Pinpoint the cell where the given text exists, returning its (x, y) midpoint coordinate. 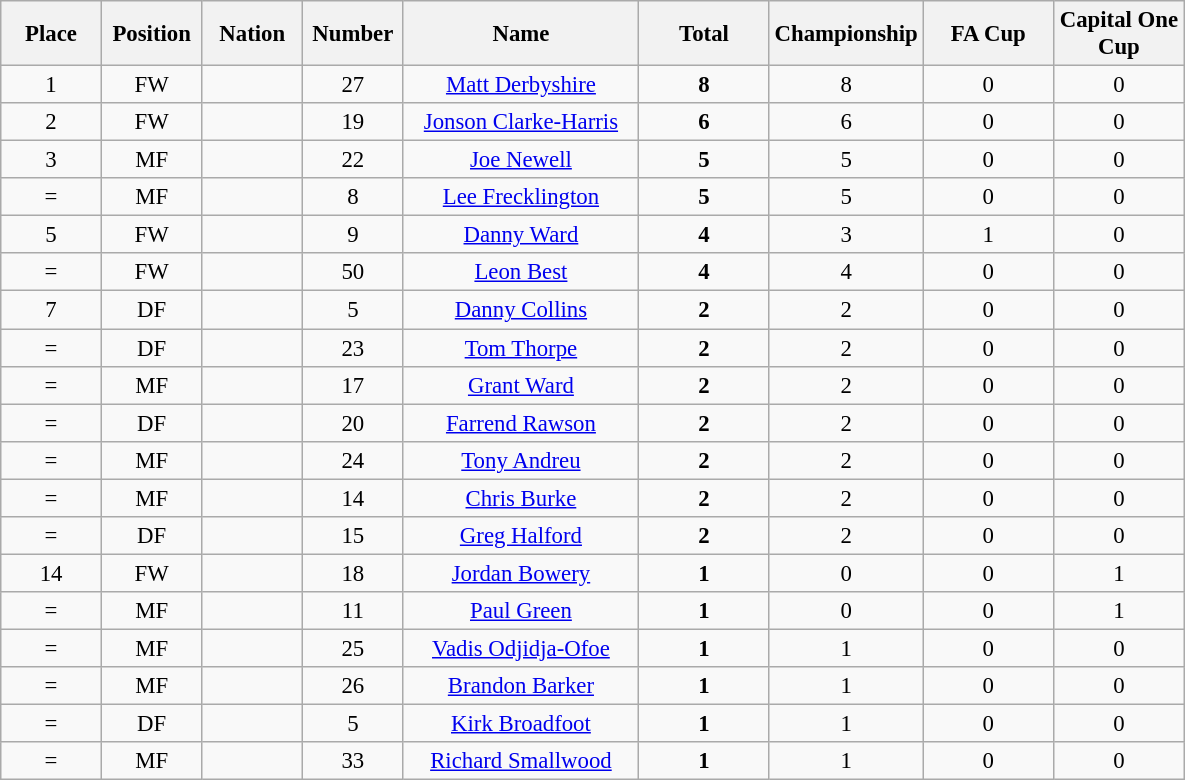
Matt Derbyshire (521, 85)
Leon Best (521, 273)
15 (354, 536)
Jonson Clarke-Harris (521, 122)
17 (354, 385)
Vadis Odjidja-Ofoe (521, 648)
Brandon Barker (521, 686)
26 (354, 686)
Capital One Cup (1120, 34)
19 (354, 122)
24 (354, 460)
Danny Ward (521, 235)
22 (354, 160)
Jordan Bowery (521, 573)
9 (354, 235)
FA Cup (988, 34)
Chris Burke (521, 498)
7 (52, 310)
25 (354, 648)
Farrend Rawson (521, 423)
23 (354, 348)
27 (354, 85)
Lee Frecklington (521, 197)
Position (152, 34)
Grant Ward (521, 385)
Paul Green (521, 611)
Richard Smallwood (521, 761)
Championship (846, 34)
Tony Andreu (521, 460)
33 (354, 761)
Kirk Broadfoot (521, 724)
18 (354, 573)
11 (354, 611)
Name (521, 34)
20 (354, 423)
50 (354, 273)
Tom Thorpe (521, 348)
Danny Collins (521, 310)
Greg Halford (521, 536)
Joe Newell (521, 160)
Total (704, 34)
Place (52, 34)
Nation (252, 34)
Number (354, 34)
